Pinpoint the cell where the given text exists, returning its (X, Y) midpoint coordinate. 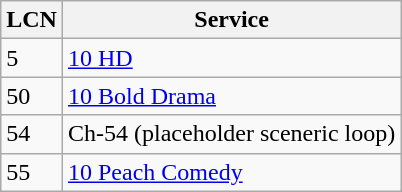
LCN (32, 20)
10 Peach Comedy (231, 172)
5 (32, 58)
Ch-54 (placeholder sceneric loop) (231, 134)
50 (32, 96)
10 Bold Drama (231, 96)
54 (32, 134)
10 HD (231, 58)
55 (32, 172)
Service (231, 20)
